Find where the given text appears and provide that cell's center as (X, Y) coordinate. 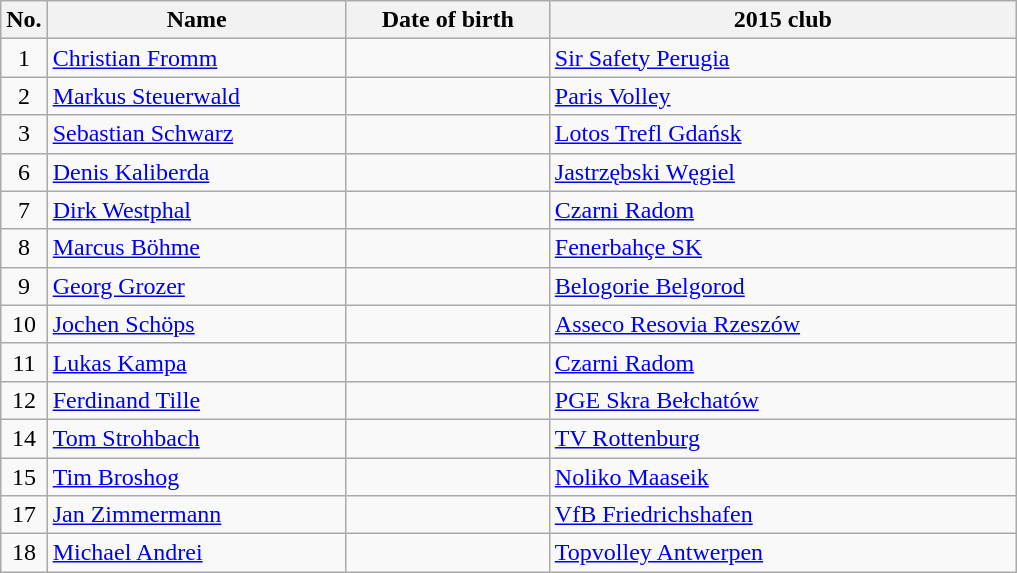
Sebastian Schwarz (196, 134)
VfB Friedrichshafen (782, 515)
14 (24, 438)
Markus Steuerwald (196, 96)
PGE Skra Bełchatów (782, 400)
15 (24, 477)
Lukas Kampa (196, 362)
Christian Fromm (196, 58)
Marcus Böhme (196, 248)
Jan Zimmermann (196, 515)
Jochen Schöps (196, 324)
Date of birth (448, 20)
Lotos Trefl Gdańsk (782, 134)
2015 club (782, 20)
18 (24, 553)
Sir Safety Perugia (782, 58)
Denis Kaliberda (196, 172)
Topvolley Antwerpen (782, 553)
Tim Broshog (196, 477)
8 (24, 248)
10 (24, 324)
7 (24, 210)
11 (24, 362)
6 (24, 172)
Georg Grozer (196, 286)
Name (196, 20)
Paris Volley (782, 96)
3 (24, 134)
12 (24, 400)
9 (24, 286)
Belogorie Belgorod (782, 286)
TV Rottenburg (782, 438)
Tom Strohbach (196, 438)
2 (24, 96)
Dirk Westphal (196, 210)
No. (24, 20)
17 (24, 515)
1 (24, 58)
Fenerbahçe SK (782, 248)
Ferdinand Tille (196, 400)
Jastrzębski Węgiel (782, 172)
Michael Andrei (196, 553)
Noliko Maaseik (782, 477)
Asseco Resovia Rzeszów (782, 324)
